Provide the (x, y) coordinate of the cell's center where the given text is located.  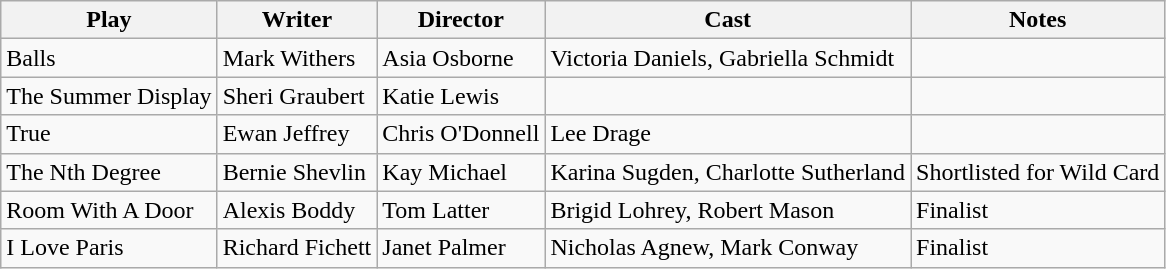
Nicholas Agnew, Mark Conway (728, 248)
Shortlisted for Wild Card (1038, 172)
The Nth Degree (109, 172)
Janet Palmer (461, 248)
True (109, 134)
Ewan Jeffrey (297, 134)
Sheri Graubert (297, 96)
Director (461, 20)
Mark Withers (297, 58)
I Love Paris (109, 248)
Kay Michael (461, 172)
Cast (728, 20)
Play (109, 20)
Asia Osborne (461, 58)
The Summer Display (109, 96)
Victoria Daniels, Gabriella Schmidt (728, 58)
Balls (109, 58)
Alexis Boddy (297, 210)
Richard Fichett (297, 248)
Chris O'Donnell (461, 134)
Bernie Shevlin (297, 172)
Lee Drage (728, 134)
Notes (1038, 20)
Room With A Door (109, 210)
Brigid Lohrey, Robert Mason (728, 210)
Karina Sugden, Charlotte Sutherland (728, 172)
Writer (297, 20)
Tom Latter (461, 210)
Katie Lewis (461, 96)
